Identify which cell holds the provided text, then report its (x, y) central coordinate. 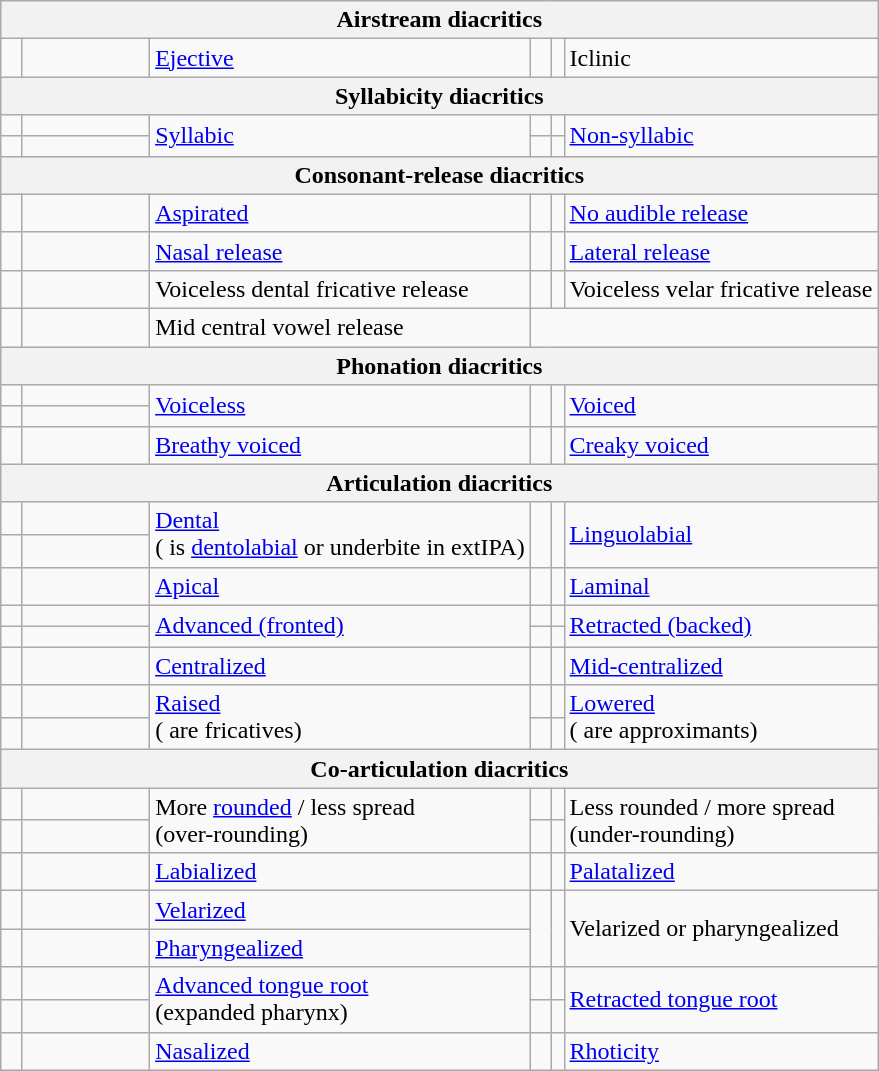
Raised ( are fricatives) (340, 718)
Lowered ( are approximants) (721, 718)
Articulation diacritics (440, 483)
Ejective (340, 58)
Phonation diacritics (440, 366)
No audible release (721, 213)
Creaky voiced (721, 445)
Dental ( is dentolabial or underbite in extIPA) (340, 534)
Lateral release (721, 251)
Less rounded / more spread(under-rounding) (721, 820)
Mid-centralized (721, 666)
Airstream diacritics (440, 20)
Nasal release (340, 251)
Rhoticity (721, 1051)
Velarized or pharyngealized (721, 929)
More rounded / less spread(over-rounding) (340, 820)
Velarized (340, 910)
Breathy voiced (340, 445)
Co-articulation diacritics (440, 769)
Syllabic (340, 136)
Labialized (340, 872)
Consonant-release diacritics (440, 175)
Advanced tongue root (expanded pharynx) (340, 1000)
Nasalized (340, 1051)
Iclinic (721, 58)
Retracted tongue root (721, 1000)
Aspirated (340, 213)
Voiceless (340, 406)
Mid central vowel release (340, 328)
Pharyngealized (340, 948)
Voiceless dental fricative release (340, 289)
Apical (340, 586)
Non-syllabic (721, 136)
Voiced (721, 406)
Laminal (721, 586)
Palatalized (721, 872)
Voiceless velar fricative release (721, 289)
Advanced (fronted) (340, 626)
Centralized (340, 666)
Syllabicity diacritics (440, 96)
Retracted (backed) (721, 626)
Linguolabial (721, 534)
